Capture the cell that displays the provided text and extract its [X, Y] central coordinate. 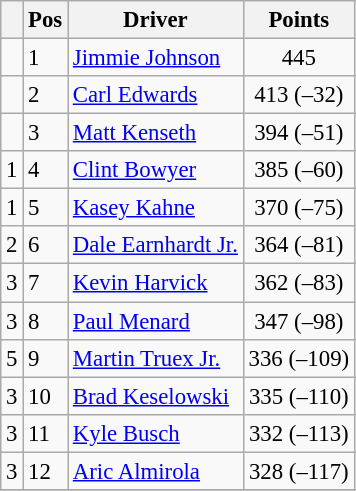
Martin Truex Jr. [156, 358]
362 (–83) [298, 283]
445 [298, 58]
8 [46, 321]
11 [46, 433]
Clint Bowyer [156, 170]
Matt Kenseth [156, 133]
Kevin Harvick [156, 283]
347 (–98) [298, 321]
335 (–110) [298, 396]
10 [46, 396]
385 (–60) [298, 170]
Carl Edwards [156, 95]
336 (–109) [298, 358]
Driver [156, 20]
7 [46, 283]
364 (–81) [298, 245]
Kyle Busch [156, 433]
Pos [46, 20]
370 (–75) [298, 208]
Points [298, 20]
328 (–117) [298, 471]
Aric Almirola [156, 471]
6 [46, 245]
Dale Earnhardt Jr. [156, 245]
394 (–51) [298, 133]
Paul Menard [156, 321]
12 [46, 471]
4 [46, 170]
Kasey Kahne [156, 208]
332 (–113) [298, 433]
Brad Keselowski [156, 396]
9 [46, 358]
413 (–32) [298, 95]
Jimmie Johnson [156, 58]
